Search for the cell housing the specified text and yield its (x, y) center coordinate. 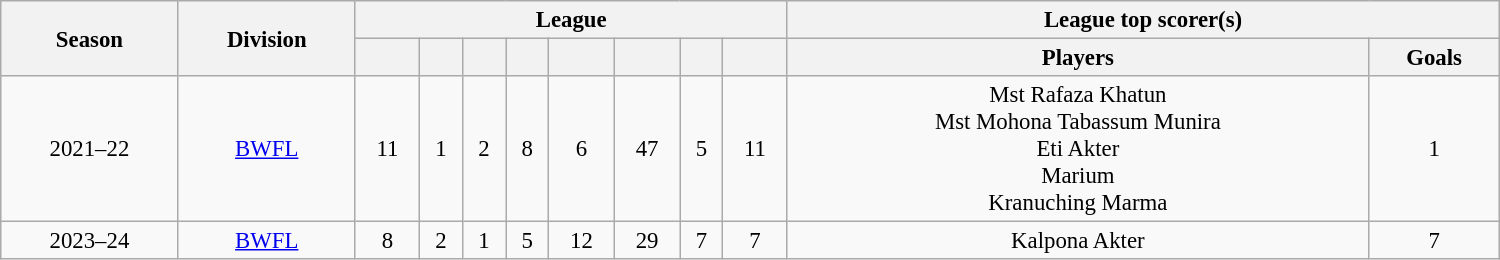
2021–22 (90, 149)
Season (90, 38)
League top scorer(s) (1143, 20)
29 (647, 241)
Kalpona Akter (1078, 241)
2023–24 (90, 241)
Mst Rafaza Khatun Mst Mohona Tabassum Munira Eti Akter Marium Kranuching Marma (1078, 149)
12 (582, 241)
6 (582, 149)
League (570, 20)
Players (1078, 58)
Division (266, 38)
Goals (1434, 58)
47 (647, 149)
